Identify which cell holds the provided text, then report its (x, y) central coordinate. 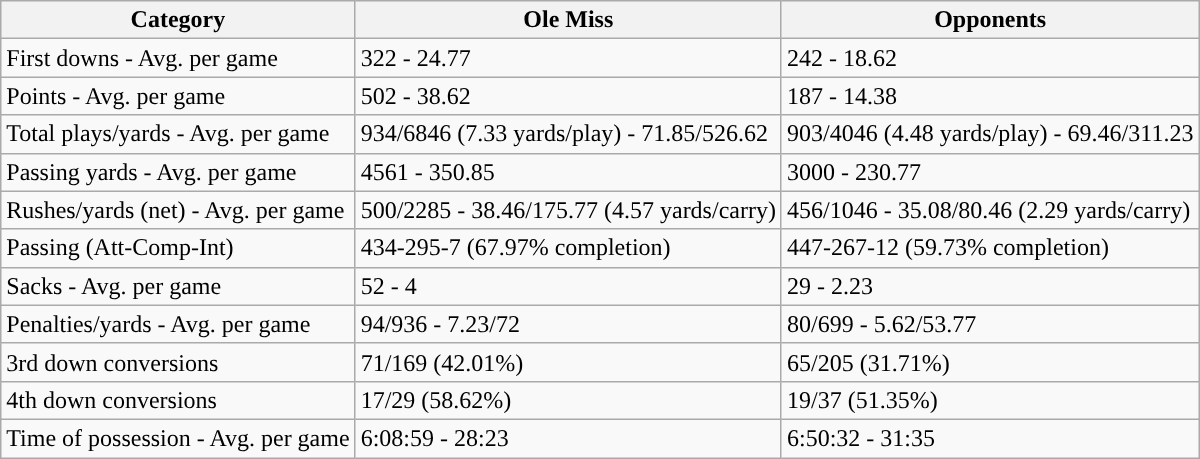
187 - 14.38 (990, 96)
3000 - 230.77 (990, 172)
322 - 24.77 (568, 58)
934/6846 (7.33 yards/play) - 71.85/526.62 (568, 134)
29 - 2.23 (990, 286)
903/4046 (4.48 yards/play) - 69.46/311.23 (990, 134)
Ole Miss (568, 20)
17/29 (58.62%) (568, 400)
500/2285 - 38.46/175.77 (4.57 yards/carry) (568, 210)
71/169 (42.01%) (568, 362)
80/699 - 5.62/53.77 (990, 324)
4th down conversions (178, 400)
65/205 (31.71%) (990, 362)
4561 - 350.85 (568, 172)
94/936 - 7.23/72 (568, 324)
Category (178, 20)
Passing yards - Avg. per game (178, 172)
434-295-7 (67.97% completion) (568, 248)
Rushes/yards (net) - Avg. per game (178, 210)
Time of possession - Avg. per game (178, 438)
447-267-12 (59.73% completion) (990, 248)
Sacks - Avg. per game (178, 286)
456/1046 - 35.08/80.46 (2.29 yards/carry) (990, 210)
242 - 18.62 (990, 58)
Penalties/yards - Avg. per game (178, 324)
Passing (Att-Comp-Int) (178, 248)
3rd down conversions (178, 362)
First downs - Avg. per game (178, 58)
Points - Avg. per game (178, 96)
6:08:59 - 28:23 (568, 438)
Opponents (990, 20)
52 - 4 (568, 286)
19/37 (51.35%) (990, 400)
502 - 38.62 (568, 96)
Total plays/yards - Avg. per game (178, 134)
6:50:32 - 31:35 (990, 438)
